Scan for the cell matching the given text and deliver its [x, y] coordinate at center. 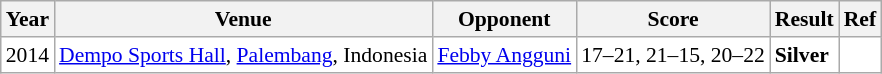
Ref [860, 19]
Score [673, 19]
2014 [28, 55]
Year [28, 19]
Opponent [504, 19]
Result [804, 19]
Venue [243, 19]
Febby Angguni [504, 55]
Silver [804, 55]
17–21, 21–15, 20–22 [673, 55]
Dempo Sports Hall, Palembang, Indonesia [243, 55]
